Pinpoint the cell where the given text exists, returning its [X, Y] midpoint coordinate. 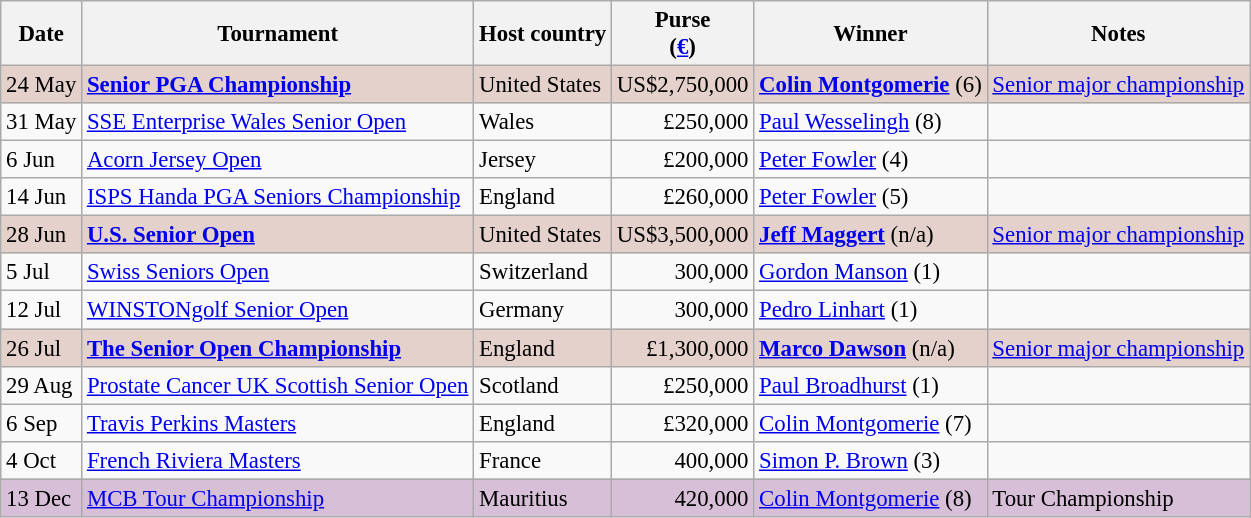
Germany [543, 310]
Date [42, 34]
The Senior Open Championship [278, 348]
14 Jun [42, 197]
Acorn Jersey Open [278, 160]
26 Jul [42, 348]
Simon P. Brown (3) [870, 460]
Paul Wesselingh (8) [870, 122]
Host country [543, 34]
6 Sep [42, 423]
US$3,500,000 [683, 235]
Pedro Linhart (1) [870, 310]
MCB Tour Championship [278, 498]
Tour Championship [1118, 498]
Jeff Maggert (n/a) [870, 235]
£260,000 [683, 197]
Travis Perkins Masters [278, 423]
6 Jun [42, 160]
£200,000 [683, 160]
28 Jun [42, 235]
Tournament [278, 34]
Colin Montgomerie (8) [870, 498]
French Riviera Masters [278, 460]
31 May [42, 122]
Marco Dawson (n/a) [870, 348]
SSE Enterprise Wales Senior Open [278, 122]
Colin Montgomerie (6) [870, 85]
Wales [543, 122]
US$2,750,000 [683, 85]
ISPS Handa PGA Seniors Championship [278, 197]
£320,000 [683, 423]
Notes [1118, 34]
4 Oct [42, 460]
£1,300,000 [683, 348]
Purse(€) [683, 34]
Gordon Manson (1) [870, 273]
Colin Montgomerie (7) [870, 423]
13 Dec [42, 498]
Peter Fowler (5) [870, 197]
Mauritius [543, 498]
24 May [42, 85]
12 Jul [42, 310]
Switzerland [543, 273]
Scotland [543, 385]
5 Jul [42, 273]
Senior PGA Championship [278, 85]
Jersey [543, 160]
Peter Fowler (4) [870, 160]
U.S. Senior Open [278, 235]
400,000 [683, 460]
France [543, 460]
29 Aug [42, 385]
420,000 [683, 498]
Prostate Cancer UK Scottish Senior Open [278, 385]
Swiss Seniors Open [278, 273]
WINSTONgolf Senior Open [278, 310]
Paul Broadhurst (1) [870, 385]
Winner [870, 34]
